Scan for the cell matching the given text and deliver its [X, Y] coordinate at center. 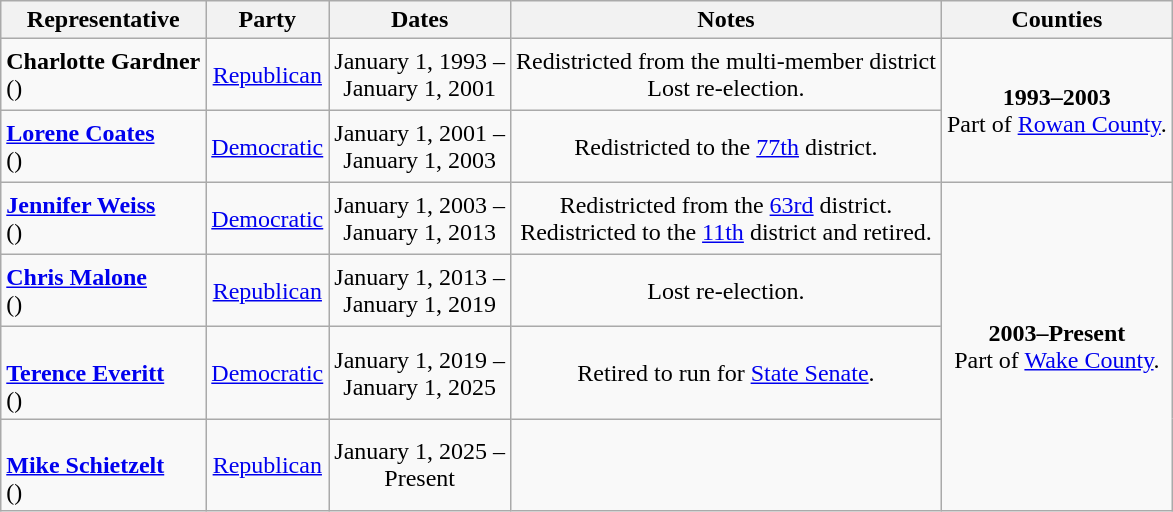
Redistricted to the 77th district. [726, 147]
January 1, 2001 – January 1, 2003 [420, 147]
Lorene Coates() [104, 147]
2003–Present Part of Wake County. [1056, 347]
Retired to run for State Senate. [726, 373]
January 1, 1993 – January 1, 2001 [420, 75]
Mike Schietzelt() [104, 465]
January 1, 2003 – January 1, 2013 [420, 219]
Representative [104, 20]
Notes [726, 20]
Counties [1056, 20]
Chris Malone() [104, 291]
January 1, 2019 – January 1, 2025 [420, 373]
Redistricted from the multi-member district Lost re-election. [726, 75]
1993–2003 Part of Rowan County. [1056, 111]
Redistricted from the 63rd district. Redistricted to the 11th district and retired. [726, 219]
January 1, 2025 – Present [420, 465]
January 1, 2013 – January 1, 2019 [420, 291]
Jennifer Weiss() [104, 219]
Party [268, 20]
Dates [420, 20]
Lost re-election. [726, 291]
Terence Everitt() [104, 373]
Charlotte Gardner() [104, 75]
